Output the (X, Y) coordinate of the center of the cell containing the given text.  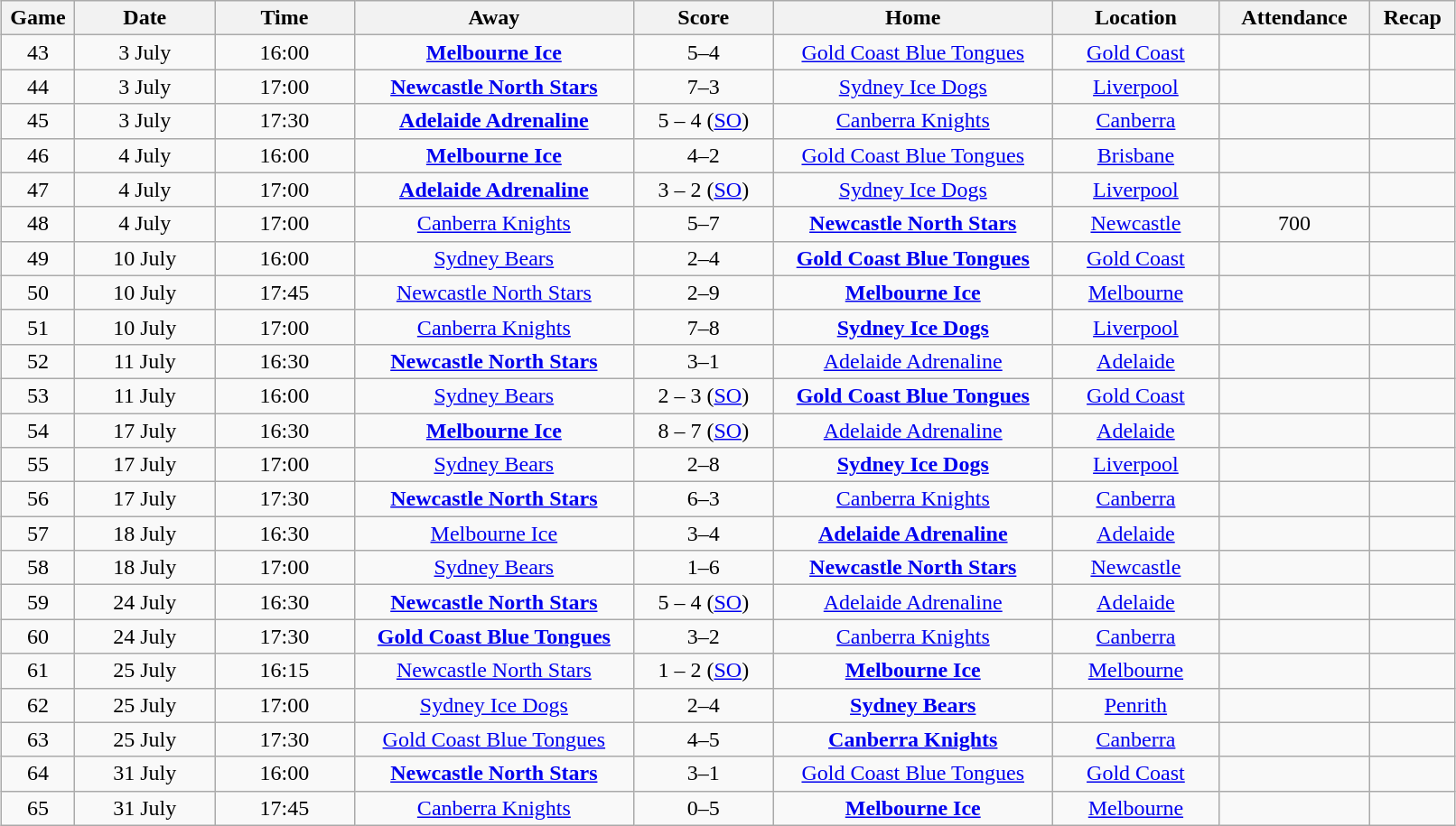
Game (38, 18)
49 (38, 258)
56 (38, 499)
46 (38, 155)
58 (38, 568)
63 (38, 739)
Date (145, 18)
Time (285, 18)
Home (912, 18)
47 (38, 190)
8 – 7 (SO) (703, 431)
62 (38, 705)
61 (38, 671)
Penrith (1135, 705)
55 (38, 465)
65 (38, 808)
Location (1135, 18)
52 (38, 361)
3 – 2 (SO) (703, 190)
3–2 (703, 636)
2 – 3 (SO) (703, 395)
43 (38, 52)
45 (38, 121)
6–3 (703, 499)
0–5 (703, 808)
4–5 (703, 739)
1 – 2 (SO) (703, 671)
Brisbane (1135, 155)
Attendance (1293, 18)
50 (38, 292)
1–6 (703, 568)
7–8 (703, 327)
5–7 (703, 224)
4–2 (703, 155)
2–9 (703, 292)
53 (38, 395)
7–3 (703, 87)
44 (38, 87)
Score (703, 18)
2–8 (703, 465)
64 (38, 774)
60 (38, 636)
54 (38, 431)
57 (38, 534)
3–4 (703, 534)
Recap (1413, 18)
48 (38, 224)
Away (493, 18)
700 (1293, 224)
51 (38, 327)
59 (38, 602)
5–4 (703, 52)
16:15 (285, 671)
